Extract the [X, Y] coordinate from the center of the cell holding the provided text.  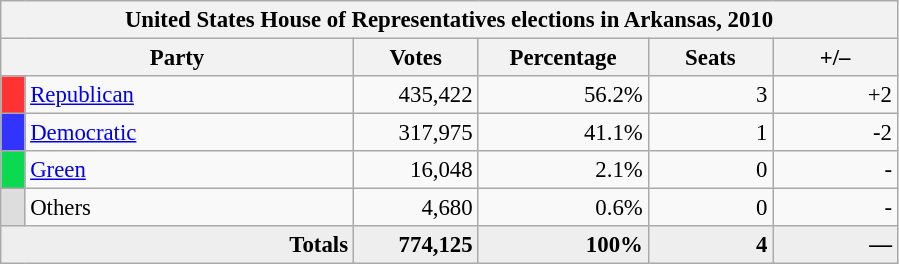
-2 [836, 133]
— [836, 245]
Votes [416, 58]
435,422 [416, 95]
United States House of Representatives elections in Arkansas, 2010 [450, 20]
317,975 [416, 133]
Party [178, 58]
16,048 [416, 170]
2.1% [563, 170]
Totals [178, 245]
0.6% [563, 208]
Others [189, 208]
Democratic [189, 133]
Republican [189, 95]
4,680 [416, 208]
4 [710, 245]
+/– [836, 58]
Seats [710, 58]
774,125 [416, 245]
3 [710, 95]
56.2% [563, 95]
+2 [836, 95]
Green [189, 170]
41.1% [563, 133]
100% [563, 245]
Percentage [563, 58]
1 [710, 133]
